Search for the cell housing the specified text and yield its (X, Y) center coordinate. 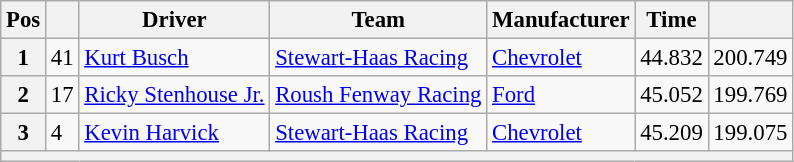
Team (378, 20)
45.209 (672, 133)
3 (24, 133)
200.749 (750, 58)
44.832 (672, 58)
199.769 (750, 95)
Time (672, 20)
45.052 (672, 95)
4 (62, 133)
Roush Fenway Racing (378, 95)
Manufacturer (561, 20)
41 (62, 58)
Pos (24, 20)
Driver (174, 20)
Ricky Stenhouse Jr. (174, 95)
199.075 (750, 133)
Ford (561, 95)
1 (24, 58)
Kurt Busch (174, 58)
Kevin Harvick (174, 133)
17 (62, 95)
2 (24, 95)
